Return (x, y) of the center of cell containing provided text 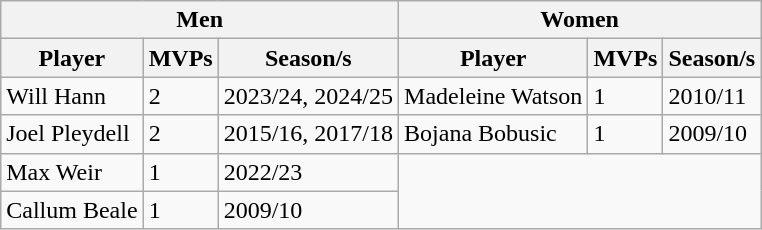
Madeleine Watson (494, 96)
2023/24, 2024/25 (308, 96)
2015/16, 2017/18 (308, 134)
Bojana Bobusic (494, 134)
2022/23 (308, 172)
Men (200, 20)
2010/11 (712, 96)
Callum Beale (72, 210)
Women (580, 20)
Max Weir (72, 172)
Will Hann (72, 96)
Joel Pleydell (72, 134)
